Detect which cell encompasses the target text, then output its [X, Y] center coordinate. 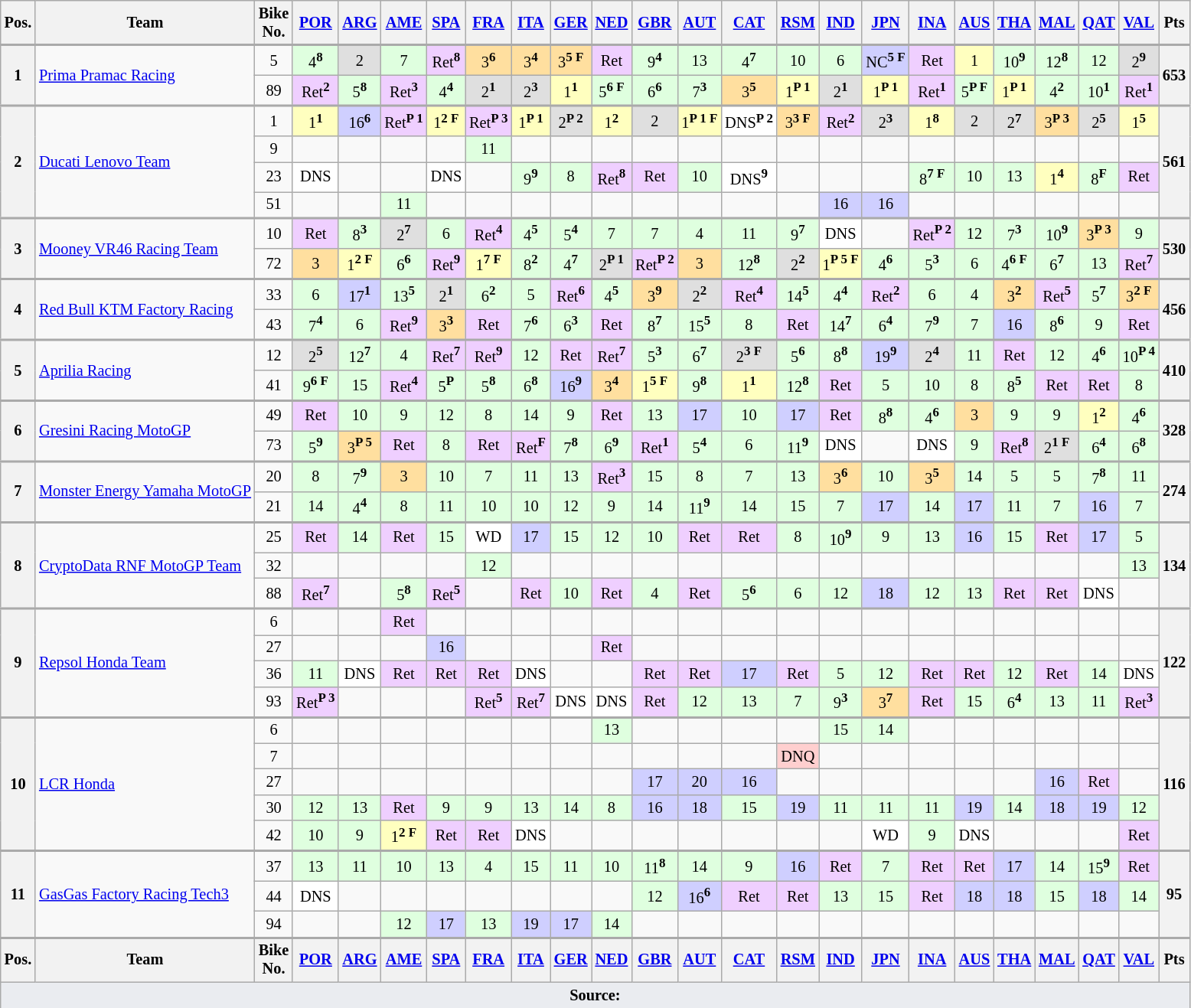
72 [274, 264]
Prima Pramac Racing [145, 75]
3P 5 [360, 446]
456 [1174, 309]
DNS9 [749, 178]
Aprilia Racing [145, 370]
69 [612, 446]
59 [315, 446]
118 [654, 866]
561 [1174, 162]
32 F [1139, 294]
10P 4 [1139, 355]
DNQ [798, 756]
86 [1056, 325]
Red Bull KTM Factory Racing [145, 309]
15 F [654, 385]
97 [798, 233]
147 [840, 325]
NC5 F [885, 60]
145 [798, 294]
24 [932, 355]
8F [1098, 178]
135 [403, 294]
274 [1174, 491]
85 [1014, 385]
RetP 1 [403, 121]
23 F [749, 355]
74 [315, 325]
159 [1098, 866]
89 [274, 90]
82 [530, 264]
63 [571, 325]
Ducati Lenovo Team [145, 162]
30 [274, 807]
Repsol Honda Team [145, 663]
56 F [612, 90]
171 [360, 294]
98 [700, 385]
2P 1 [612, 264]
5P F [974, 90]
DNSP 2 [749, 121]
76 [530, 325]
95 [1174, 894]
17 F [488, 264]
410 [1174, 370]
39 [654, 294]
GasGas Factory Racing Tech3 [145, 894]
41 [274, 385]
328 [1174, 430]
Ret6 [571, 294]
57 [1098, 294]
51 [274, 204]
653 [1174, 75]
5P [446, 385]
33 F [798, 121]
CryptoData RNF MotoGP Team [145, 565]
199 [885, 355]
29 [1139, 60]
96 F [315, 385]
1P 1 F [700, 121]
48 [315, 60]
2P 2 [571, 121]
87 F [932, 178]
1P 5 F [840, 264]
127 [360, 355]
169 [571, 385]
Monster Energy Yamaha MotoGP [145, 491]
43 [274, 325]
83 [360, 233]
62 [488, 294]
21 F [1056, 446]
Gresini Racing MotoGP [145, 430]
RetF [530, 446]
99 [530, 178]
122 [1174, 663]
LCR Honda [145, 784]
Mooney VR46 Racing Team [145, 248]
155 [700, 325]
87 [654, 325]
134 [1174, 565]
49 [274, 416]
46 F [1014, 264]
101 [1098, 90]
116 [1174, 784]
530 [1174, 248]
Source: [595, 995]
35 F [571, 60]
